Pinpoint the cell where the given text exists, returning its [X, Y] midpoint coordinate. 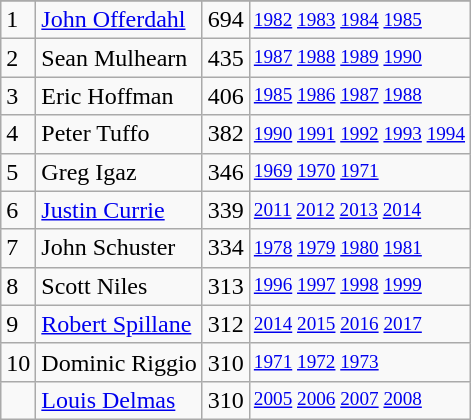
406 [226, 96]
1982 1983 1984 1985 [359, 20]
346 [226, 172]
1990 1991 1992 1993 1994 [359, 134]
435 [226, 58]
10 [18, 362]
1971 1972 1973 [359, 362]
Greg Igaz [119, 172]
2 [18, 58]
Eric Hoffman [119, 96]
2011 2012 2013 2014 [359, 210]
694 [226, 20]
382 [226, 134]
1978 1979 1980 1981 [359, 248]
1996 1997 1998 1999 [359, 286]
339 [226, 210]
5 [18, 172]
Sean Mulhearn [119, 58]
John Offerdahl [119, 20]
3 [18, 96]
Scott Niles [119, 286]
John Schuster [119, 248]
1985 1986 1987 1988 [359, 96]
9 [18, 324]
4 [18, 134]
6 [18, 210]
Robert Spillane [119, 324]
8 [18, 286]
1 [18, 20]
312 [226, 324]
1969 1970 1971 [359, 172]
334 [226, 248]
2005 2006 2007 2008 [359, 400]
313 [226, 286]
7 [18, 248]
Dominic Riggio [119, 362]
Peter Tuffo [119, 134]
2014 2015 2016 2017 [359, 324]
Justin Currie [119, 210]
1987 1988 1989 1990 [359, 58]
Louis Delmas [119, 400]
